Return (X, Y) of the center of cell containing provided text 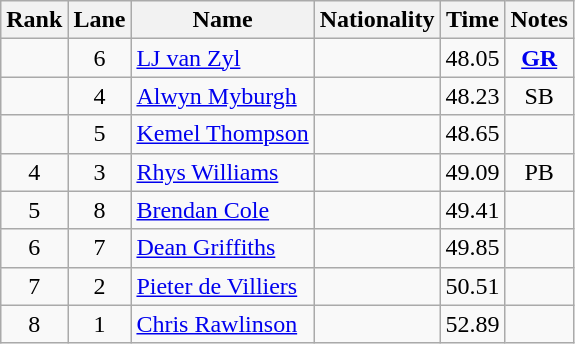
Nationality (377, 20)
Chris Rawlinson (222, 324)
1 (100, 324)
Rhys Williams (222, 172)
Lane (100, 20)
Notes (539, 20)
Time (472, 20)
48.05 (472, 58)
SB (539, 96)
LJ van Zyl (222, 58)
49.85 (472, 248)
Dean Griffiths (222, 248)
49.09 (472, 172)
2 (100, 286)
3 (100, 172)
52.89 (472, 324)
48.23 (472, 96)
Pieter de Villiers (222, 286)
Name (222, 20)
GR (539, 58)
50.51 (472, 286)
49.41 (472, 210)
PB (539, 172)
48.65 (472, 134)
Rank (34, 20)
Kemel Thompson (222, 134)
Brendan Cole (222, 210)
Alwyn Myburgh (222, 96)
